From the cell containing the given text, extract its center point as (X, Y) coordinate. 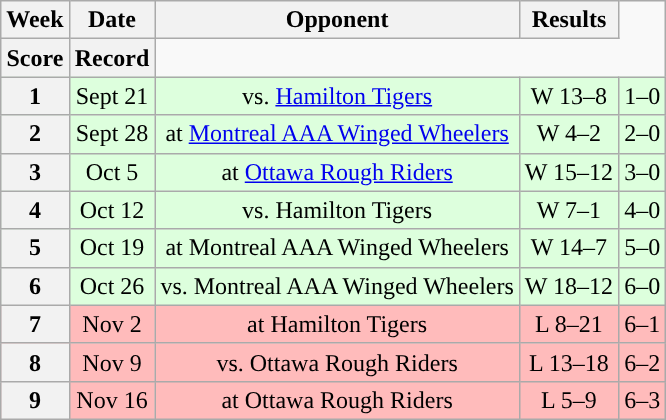
L 13–18 (568, 362)
3 (35, 172)
2 (35, 134)
W 7–1 (568, 210)
vs. Montreal AAA Winged Wheelers (337, 286)
6–0 (642, 286)
Opponent (337, 20)
W 13–8 (568, 96)
vs. Ottawa Rough Riders (337, 362)
Date (112, 20)
Oct 12 (112, 210)
5–0 (642, 248)
L 8–21 (568, 324)
Oct 19 (112, 248)
6–1 (642, 324)
3–0 (642, 172)
1 (35, 96)
8 (35, 362)
5 (35, 248)
Week (35, 20)
W 4–2 (568, 134)
6–2 (642, 362)
W 18–12 (568, 286)
4–0 (642, 210)
L 5–9 (568, 400)
1–0 (642, 96)
Sept 28 (112, 134)
2–0 (642, 134)
Score (35, 58)
at Hamilton Tigers (337, 324)
Nov 16 (112, 400)
7 (35, 324)
Record (112, 58)
W 14–7 (568, 248)
9 (35, 400)
Oct 5 (112, 172)
Oct 26 (112, 286)
Nov 9 (112, 362)
6 (35, 286)
Sept 21 (112, 96)
Nov 2 (112, 324)
4 (35, 210)
W 15–12 (568, 172)
Results (568, 20)
6–3 (642, 400)
